For the text-containing cell, return its midpoint in (X, Y) coordinate format. 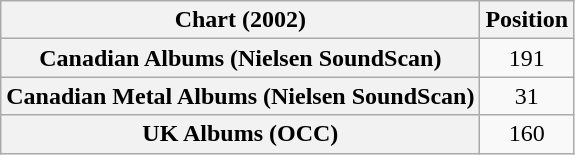
Canadian Metal Albums (Nielsen SoundScan) (240, 96)
Chart (2002) (240, 20)
191 (527, 58)
UK Albums (OCC) (240, 134)
Canadian Albums (Nielsen SoundScan) (240, 58)
31 (527, 96)
160 (527, 134)
Position (527, 20)
